Capture the cell that displays the provided text and extract its (x, y) central coordinate. 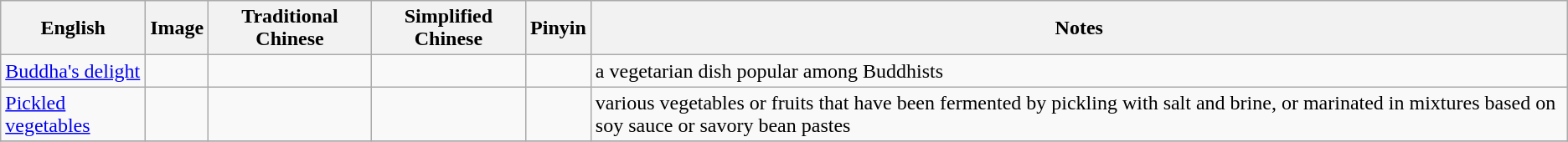
English (74, 28)
Buddha's delight (74, 71)
Pickled vegetables (74, 114)
a vegetarian dish popular among Buddhists (1079, 71)
Traditional Chinese (290, 28)
Image (178, 28)
Notes (1079, 28)
Simplified Chinese (448, 28)
Pinyin (559, 28)
